Find where the given text appears and provide that cell's center as (X, Y) coordinate. 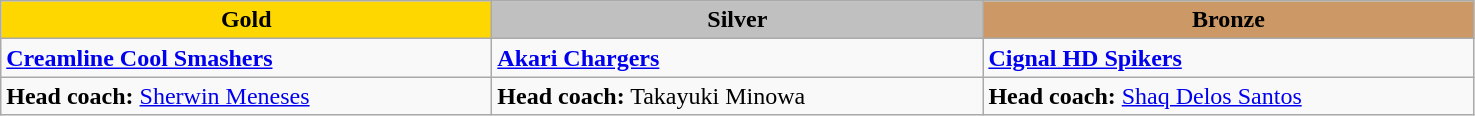
Creamline Cool Smashers (246, 58)
Gold (246, 20)
Silver (738, 20)
Head coach: Sherwin Meneses (246, 96)
Akari Chargers (738, 58)
Head coach: Takayuki Minowa (738, 96)
Head coach: Shaq Delos Santos (1228, 96)
Cignal HD Spikers (1228, 58)
Bronze (1228, 20)
